For the text-containing cell, return its midpoint in (X, Y) coordinate format. 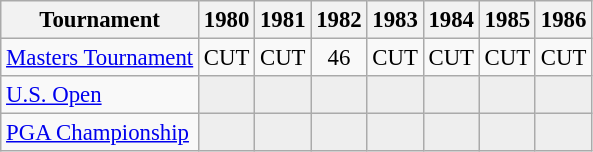
1980 (227, 20)
1986 (563, 20)
Masters Tournament (100, 58)
PGA Championship (100, 133)
1981 (283, 20)
1982 (339, 20)
Tournament (100, 20)
1984 (451, 20)
1985 (507, 20)
46 (339, 58)
U.S. Open (100, 95)
1983 (395, 20)
